Detect which cell encompasses the target text, then output its [X, Y] center coordinate. 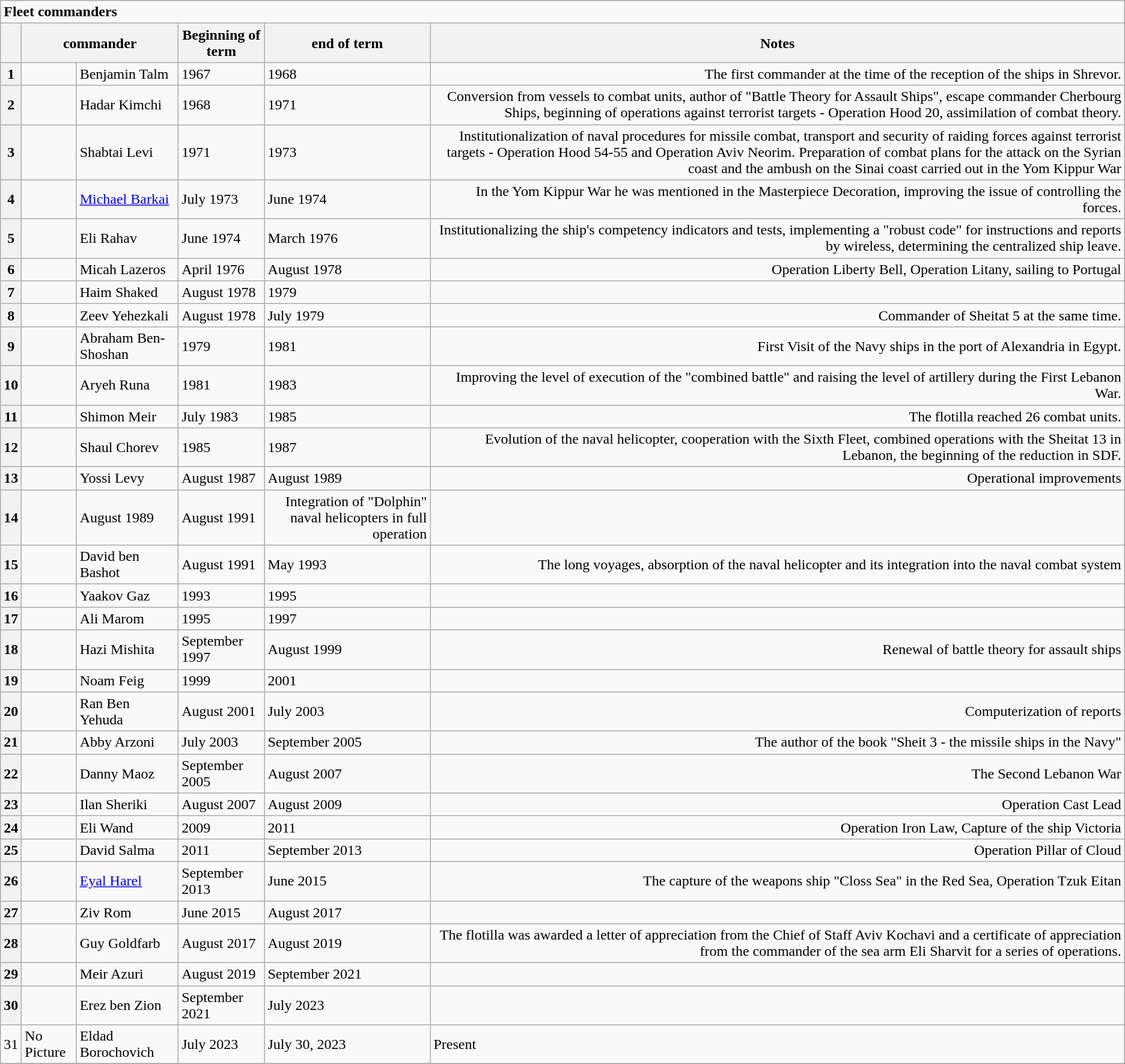
August 1987 [221, 478]
Operation Pillar of Cloud [778, 850]
6 [11, 269]
13 [11, 478]
16 [11, 596]
Meir Azuri [127, 974]
Noam Feig [127, 680]
April 1976 [221, 269]
26 [11, 881]
Abraham Ben-Shoshan [127, 346]
No Picture [49, 1045]
Yaakov Gaz [127, 596]
24 [11, 827]
14 [11, 518]
Ziv Rom [127, 912]
Ran Ben Yehuda [127, 712]
Fleet commanders [562, 12]
1997 [347, 619]
In the Yom Kippur War he was mentioned in the Masterpiece Decoration, improving the issue of controlling the forces. [778, 200]
1987 [347, 447]
commander [100, 43]
Shabtai Levi [127, 152]
The flotilla reached 26 combat units. [778, 417]
15 [11, 565]
Eli Wand [127, 827]
Integration of "Dolphin" naval helicopters in full operation [347, 518]
1999 [221, 680]
1 [11, 74]
The long voyages, absorption of the naval helicopter and its integration into the naval combat system [778, 565]
11 [11, 417]
1973 [347, 152]
Eyal Harel [127, 881]
12 [11, 447]
Computerization of reports [778, 712]
30 [11, 1005]
Michael Barkai [127, 200]
22 [11, 773]
end of term [347, 43]
20 [11, 712]
March 1976 [347, 238]
July 1973 [221, 200]
September 1997 [221, 649]
17 [11, 619]
2009 [221, 827]
9 [11, 346]
Erez ben Zion [127, 1005]
Hazi Mishita [127, 649]
3 [11, 152]
First Visit of the Navy ships in the port of Alexandria in Egypt. [778, 346]
Aryeh Runa [127, 385]
Beginning of term [221, 43]
Ilan Sheriki [127, 804]
4 [11, 200]
Improving the level of execution of the "combined battle" and raising the level of artillery during the First Lebanon War. [778, 385]
Yossi Levy [127, 478]
Haim Shaked [127, 292]
Operation Cast Lead [778, 804]
Abby Arzoni [127, 742]
The first commander at the time of the reception of the ships in Shrevor. [778, 74]
29 [11, 974]
2 [11, 105]
Eli Rahav [127, 238]
Renewal of battle theory for assault ships [778, 649]
Present [778, 1045]
8 [11, 315]
28 [11, 944]
Eldad Borochovich [127, 1045]
Operational improvements [778, 478]
21 [11, 742]
31 [11, 1045]
1983 [347, 385]
July 1983 [221, 417]
1967 [221, 74]
Zeev Yehezkali [127, 315]
27 [11, 912]
Operation Liberty Bell, Operation Litany, sailing to Portugal [778, 269]
August 2001 [221, 712]
1993 [221, 596]
19 [11, 680]
July 1979 [347, 315]
Shaul Chorev [127, 447]
18 [11, 649]
Ali Marom [127, 619]
Operation Iron Law, Capture of the ship Victoria [778, 827]
Micah Lazeros [127, 269]
May 1993 [347, 565]
7 [11, 292]
August 2009 [347, 804]
5 [11, 238]
2001 [347, 680]
25 [11, 850]
July 30, 2023 [347, 1045]
Hadar Kimchi [127, 105]
Notes [778, 43]
August 1999 [347, 649]
The capture of the weapons ship "Closs Sea" in the Red Sea, Operation Tzuk Eitan [778, 881]
Benjamin Talm [127, 74]
Commander of Sheitat 5 at the same time. [778, 315]
23 [11, 804]
The author of the book "Sheit 3 - the missile ships in the Navy" [778, 742]
David ben Bashot [127, 565]
Shimon Meir [127, 417]
The Second Lebanon War [778, 773]
Guy Goldfarb [127, 944]
10 [11, 385]
Danny Maoz [127, 773]
David Salma [127, 850]
